From the cell containing the given text, extract its center point as [X, Y] coordinate. 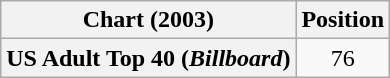
76 [343, 58]
Position [343, 20]
Chart (2003) [148, 20]
US Adult Top 40 (Billboard) [148, 58]
